From the cell containing the given text, extract its center point as (X, Y) coordinate. 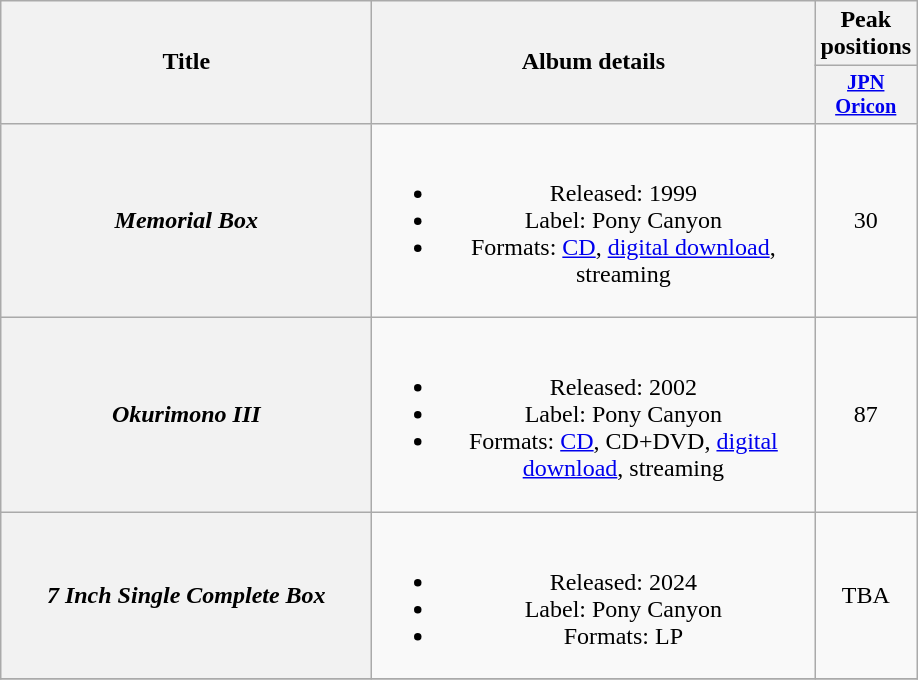
Released: 2002Label: Pony CanyonFormats: CD, CD+DVD, digital download, streaming (594, 415)
7 Inch Single Complete Box (186, 596)
Memorial Box (186, 220)
TBA (866, 596)
87 (866, 415)
Released: 1999Label: Pony CanyonFormats: CD, digital download, streaming (594, 220)
Released: 2024Label: Pony CanyonFormats: LP (594, 596)
30 (866, 220)
Album details (594, 62)
Title (186, 62)
JPNOricon (866, 95)
Peak positions (866, 34)
Okurimono III (186, 415)
